Pinpoint the cell where the given text exists, returning its [x, y] midpoint coordinate. 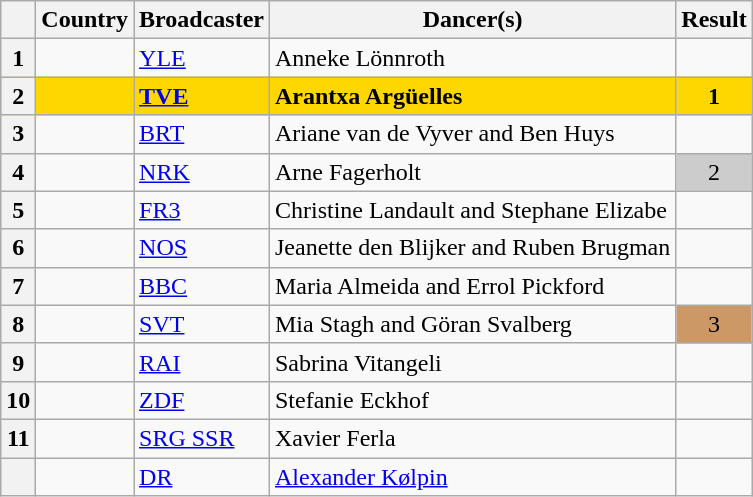
10 [18, 400]
SVT [202, 324]
4 [18, 172]
Broadcaster [202, 20]
Arantxa Argüelles [472, 96]
5 [18, 210]
Sabrina Vitangeli [472, 362]
Stefanie Eckhof [472, 400]
SRG SSR [202, 438]
BRT [202, 134]
BBC [202, 286]
7 [18, 286]
Jeanette den Blijker and Ruben Brugman [472, 248]
Alexander Kølpin [472, 477]
NRK [202, 172]
NOS [202, 248]
Xavier Ferla [472, 438]
Maria Almeida and Errol Pickford [472, 286]
Country [85, 20]
Mia Stagh and Göran Svalberg [472, 324]
YLE [202, 58]
RAI [202, 362]
9 [18, 362]
Result [714, 20]
DR [202, 477]
Dancer(s) [472, 20]
FR3 [202, 210]
TVE [202, 96]
Ariane van de Vyver and Ben Huys [472, 134]
ZDF [202, 400]
Anneke Lönnroth [472, 58]
8 [18, 324]
6 [18, 248]
Christine Landault and Stephane Elizabe [472, 210]
Arne Fagerholt [472, 172]
11 [18, 438]
